Output the (X, Y) coordinate of the center of the cell containing the given text.  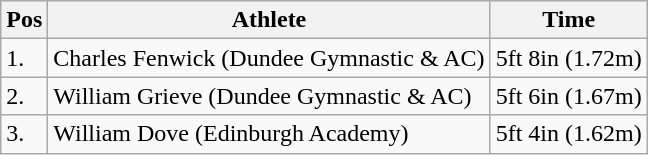
William Dove (Edinburgh Academy) (269, 134)
1. (24, 58)
Pos (24, 20)
Athlete (269, 20)
2. (24, 96)
5ft 4in (1.62m) (568, 134)
5ft 8in (1.72m) (568, 58)
William Grieve (Dundee Gymnastic & AC) (269, 96)
3. (24, 134)
5ft 6in (1.67m) (568, 96)
Time (568, 20)
Charles Fenwick (Dundee Gymnastic & AC) (269, 58)
